Return (X, Y) of the center of cell containing provided text 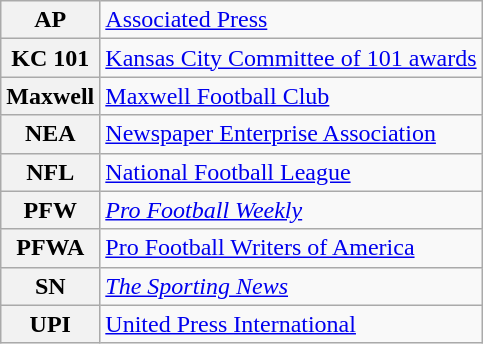
PFW (50, 210)
SN (50, 286)
Maxwell (50, 96)
AP (50, 20)
Associated Press (291, 20)
National Football League (291, 172)
UPI (50, 324)
Pro Football Weekly (291, 210)
The Sporting News (291, 286)
NFL (50, 172)
Kansas City Committee of 101 awards (291, 58)
United Press International (291, 324)
NEA (50, 134)
Pro Football Writers of America (291, 248)
Maxwell Football Club (291, 96)
Newspaper Enterprise Association (291, 134)
KC 101 (50, 58)
PFWA (50, 248)
